Locate the cell with the specified text and output its (X, Y) center coordinate. 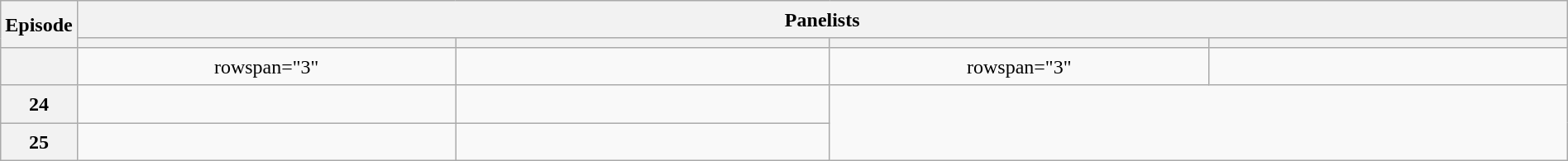
Panelists (822, 20)
25 (39, 141)
24 (39, 104)
Episode (39, 25)
